Identify which cell holds the provided text, then report its (x, y) central coordinate. 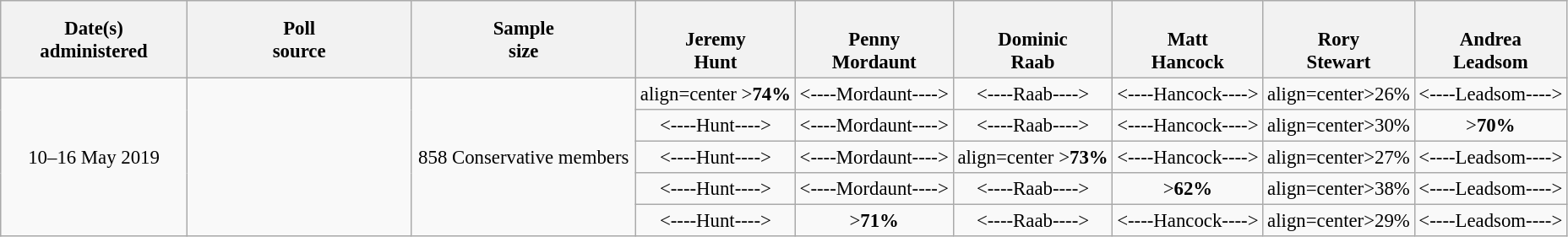
AndreaLeadsom (1490, 40)
align=center >74% (716, 94)
>62% (1188, 189)
Samplesize (524, 40)
align=center>27% (1338, 158)
PennyMordaunt (874, 40)
align=center>38% (1338, 189)
align=center >73% (1032, 158)
Date(s) administered (95, 40)
10–16 May 2019 (95, 158)
DominicRaab (1032, 40)
MattHancock (1188, 40)
858 Conservative members (524, 158)
align=center>30% (1338, 126)
Poll source (299, 40)
>71% (874, 221)
RoryStewart (1338, 40)
>70% (1490, 126)
align=center>29% (1338, 221)
align=center>26% (1338, 94)
JeremyHunt (716, 40)
